Provide the (x, y) coordinate of the cell's center where the given text is located.  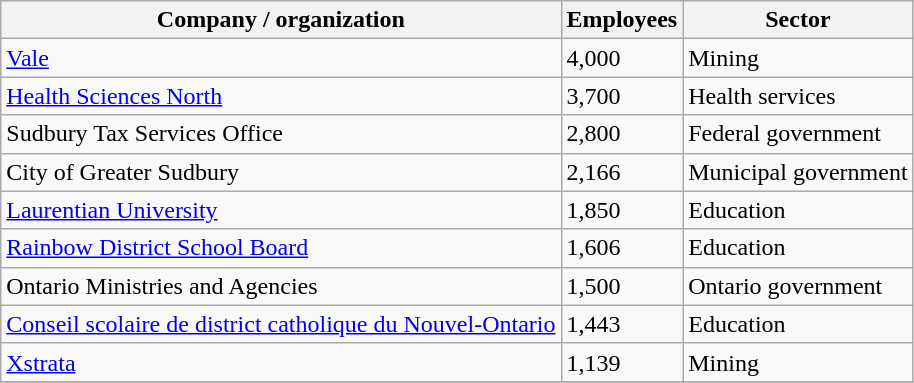
3,700 (622, 96)
1,443 (622, 324)
Ontario government (798, 286)
Employees (622, 20)
Conseil scolaire de district catholique du Nouvel-Ontario (281, 324)
Laurentian University (281, 210)
City of Greater Sudbury (281, 172)
Municipal government (798, 172)
Health Sciences North (281, 96)
1,500 (622, 286)
Vale (281, 58)
1,139 (622, 362)
Sector (798, 20)
2,166 (622, 172)
Rainbow District School Board (281, 248)
Sudbury Tax Services Office (281, 134)
Xstrata (281, 362)
Company / organization (281, 20)
2,800 (622, 134)
1,606 (622, 248)
1,850 (622, 210)
4,000 (622, 58)
Health services (798, 96)
Ontario Ministries and Agencies (281, 286)
Federal government (798, 134)
